Scan for the cell matching the given text and deliver its [X, Y] coordinate at center. 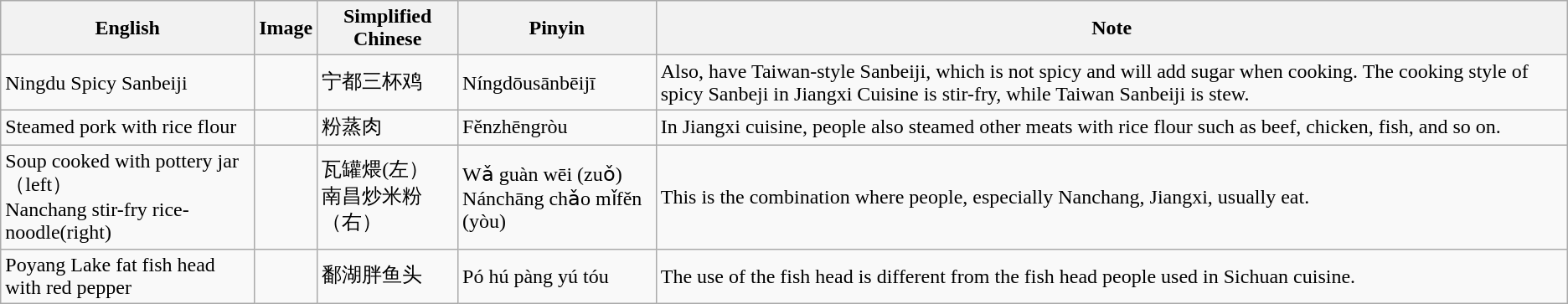
Steamed pork with rice flour [127, 127]
Simplified Chinese [388, 28]
鄱湖胖鱼头 [388, 276]
This is the combination where people, especially Nanchang, Jiangxi, usually eat. [1112, 197]
Ningdu Spicy Sanbeiji [127, 82]
In Jiangxi cuisine, people also steamed other meats with rice flour such as beef, chicken, fish, and so on. [1112, 127]
粉蒸肉 [388, 127]
Wǎ guàn wēi (zuǒ)Nánchāng chǎo mǐfěn (yòu) [558, 197]
English [127, 28]
Soup cooked with pottery jar（left）Nanchang stir-fry rice-noodle(right) [127, 197]
Poyang Lake fat fish head with red pepper [127, 276]
Image [286, 28]
Pinyin [558, 28]
宁都三杯鸡 [388, 82]
Fěnzhēngròu [558, 127]
Pó hú pàng yú tóu [558, 276]
Note [1112, 28]
The use of the fish head is different from the fish head people used in Sichuan cuisine. [1112, 276]
瓦罐煨(左）南昌炒米粉（右） [388, 197]
Níngdōusānbēijī [558, 82]
